Search for the cell housing the specified text and yield its (x, y) center coordinate. 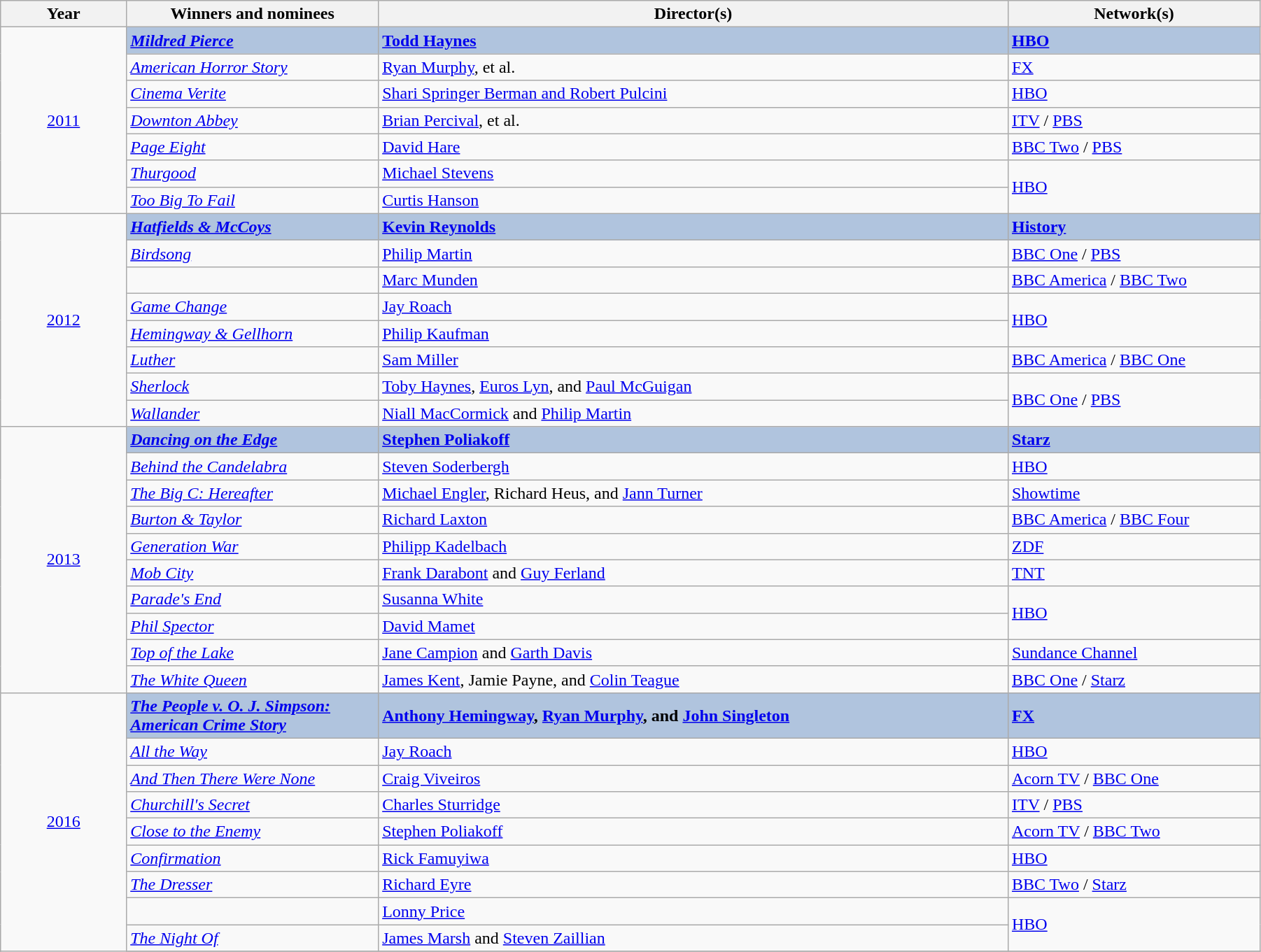
Craig Viveiros (693, 779)
BBC One / Starz (1134, 679)
Sundance Channel (1134, 653)
Frank Darabont and Guy Ferland (693, 573)
Winners and nominees (253, 14)
Sherlock (253, 387)
Lonny Price (693, 911)
Richard Laxton (693, 520)
Wallander (253, 413)
James Marsh and Steven Zaillian (693, 938)
Hatfields & McCoys (253, 227)
Steven Soderbergh (693, 467)
Philip Martin (693, 253)
2013 (64, 560)
Birdsong (253, 253)
Downton Abbey (253, 120)
Confirmation (253, 858)
ZDF (1134, 546)
Mob City (253, 573)
Churchill's Secret (253, 805)
The Big C: Hereafter (253, 493)
Michael Engler, Richard Heus, and Jann Turner (693, 493)
Anthony Hemingway, Ryan Murphy, and John Singleton (693, 715)
TNT (1134, 573)
David Hare (693, 147)
And Then There Were None (253, 779)
Luther (253, 360)
BBC America / BBC Two (1134, 280)
Charles Sturridge (693, 805)
Philipp Kadelbach (693, 546)
BBC Two / Starz (1134, 885)
Acorn TV / BBC Two (1134, 832)
Cinema Verite (253, 94)
Brian Percival, et al. (693, 120)
2012 (64, 320)
Mildred Pierce (253, 41)
BBC America / BBC One (1134, 360)
Parade's End (253, 599)
Susanna White (693, 599)
Too Big To Fail (253, 200)
Burton & Taylor (253, 520)
Hemingway & Gellhorn (253, 334)
Dancing on the Edge (253, 440)
Thurgood (253, 173)
The White Queen (253, 679)
Richard Eyre (693, 885)
Page Eight (253, 147)
Sam Miller (693, 360)
Todd Haynes (693, 41)
Ryan Murphy, et al. (693, 67)
Game Change (253, 306)
Phil Spector (253, 626)
Director(s) (693, 14)
2011 (64, 120)
James Kent, Jamie Payne, and Colin Teague (693, 679)
Michael Stevens (693, 173)
Behind the Candelabra (253, 467)
All the Way (253, 751)
BBC America / BBC Four (1134, 520)
Acorn TV / BBC One (1134, 779)
Showtime (1134, 493)
2016 (64, 822)
Top of the Lake (253, 653)
The Dresser (253, 885)
Year (64, 14)
Curtis Hanson (693, 200)
Close to the Enemy (253, 832)
Marc Munden (693, 280)
Jane Campion and Garth Davis (693, 653)
David Mamet (693, 626)
American Horror Story (253, 67)
Network(s) (1134, 14)
Philip Kaufman (693, 334)
Niall MacCormick and Philip Martin (693, 413)
History (1134, 227)
Generation War (253, 546)
Shari Springer Berman and Robert Pulcini (693, 94)
The People v. O. J. Simpson: American Crime Story (253, 715)
BBC Two / PBS (1134, 147)
Rick Famuyiwa (693, 858)
Kevin Reynolds (693, 227)
Starz (1134, 440)
Toby Haynes, Euros Lyn, and Paul McGuigan (693, 387)
The Night Of (253, 938)
